Locate the cell with the specified text and output its (x, y) center coordinate. 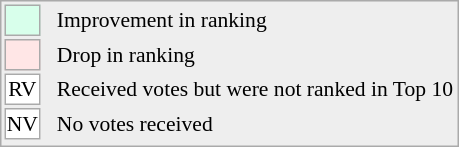
Received votes but were not ranked in Top 10 (254, 90)
NV (22, 124)
Improvement in ranking (254, 20)
Drop in ranking (254, 55)
RV (22, 90)
No votes received (254, 124)
